Locate the cell with the specified text and output its [x, y] center coordinate. 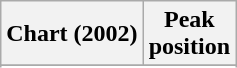
Peakposition [189, 34]
Chart (2002) [72, 34]
